Scan for the cell matching the given text and deliver its (x, y) coordinate at center. 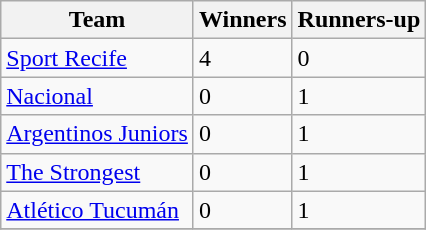
The Strongest (98, 172)
Winners (242, 20)
Atlético Tucumán (98, 210)
Nacional (98, 96)
Sport Recife (98, 58)
Team (98, 20)
Runners-up (359, 20)
4 (242, 58)
Argentinos Juniors (98, 134)
